Output the [X, Y] coordinate of the center of the cell containing the given text.  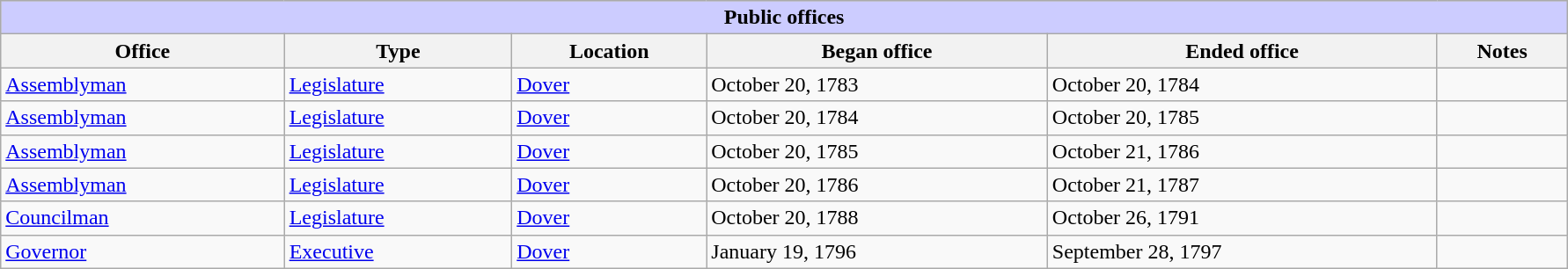
Public offices [785, 18]
Type [398, 51]
Ended office [1242, 51]
September 28, 1797 [1242, 251]
October 20, 1786 [877, 185]
Executive [398, 251]
Councilman [143, 218]
Location [609, 51]
Governor [143, 251]
Office [143, 51]
October 21, 1787 [1242, 185]
January 19, 1796 [877, 251]
October 20, 1788 [877, 218]
October 20, 1783 [877, 84]
Notes [1503, 51]
Began office [877, 51]
October 21, 1786 [1242, 151]
October 26, 1791 [1242, 218]
